Locate the cell with the specified text and output its (X, Y) center coordinate. 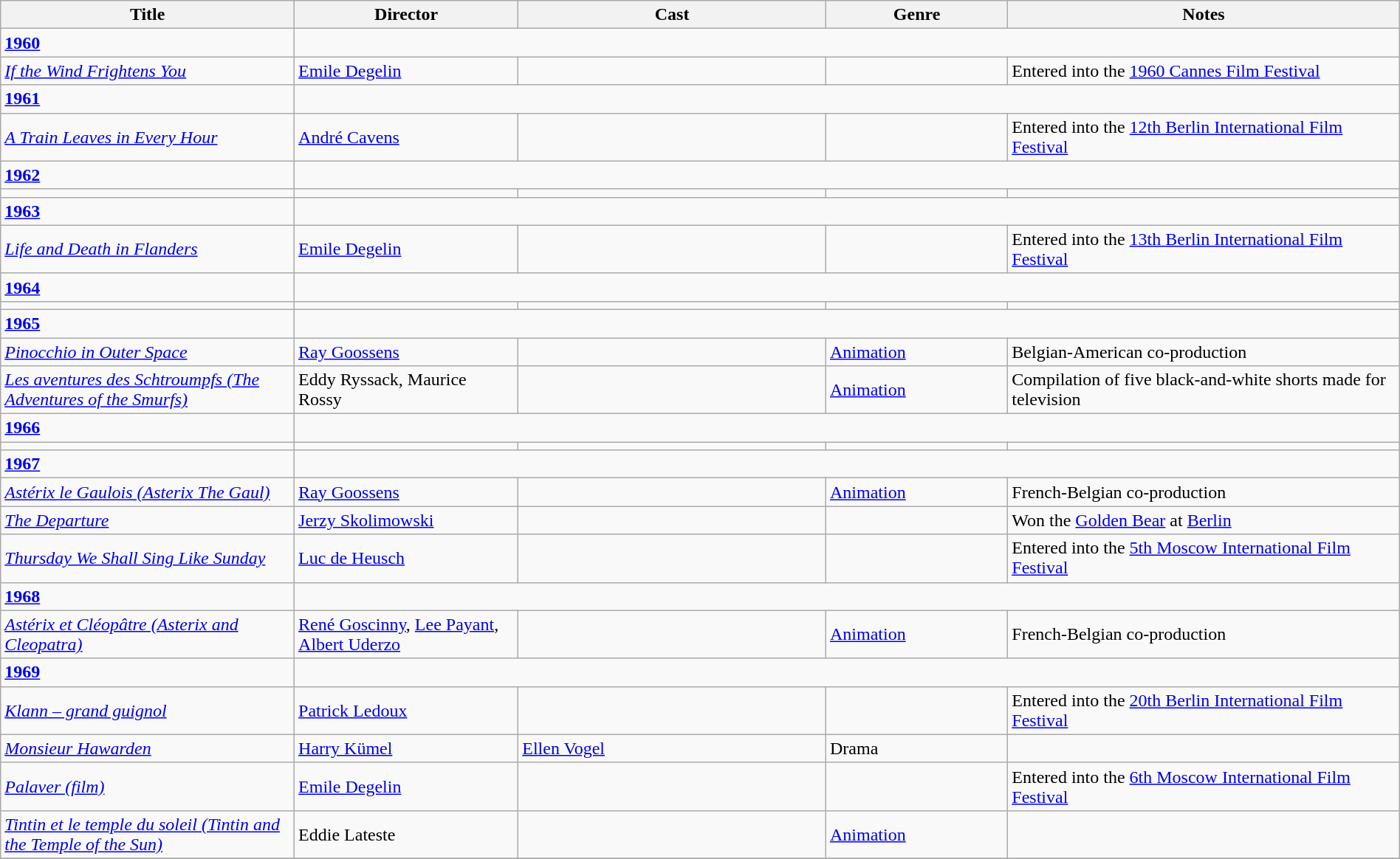
Title (148, 15)
Entered into the 20th Berlin International Film Festival (1204, 710)
Compilation of five black-and-white shorts made for television (1204, 390)
Les aventures des Schtroumpfs (The Adventures of the Smurfs) (148, 390)
Cast (672, 15)
If the Wind Frightens You (148, 71)
Jerzy Skolimowski (406, 520)
Eddy Ryssack, Maurice Rossy (406, 390)
Ellen Vogel (672, 748)
1960 (148, 43)
1965 (148, 323)
1966 (148, 428)
Entered into the 6th Moscow International Film Festival (1204, 787)
Eddie Lateste (406, 834)
Genre (916, 15)
Astérix et Cléopâtre (Asterix and Cleopatra) (148, 635)
Won the Golden Bear at Berlin (1204, 520)
1963 (148, 211)
Pinocchio in Outer Space (148, 352)
Entered into the 1960 Cannes Film Festival (1204, 71)
Director (406, 15)
1969 (148, 672)
1967 (148, 464)
Patrick Ledoux (406, 710)
Entered into the 5th Moscow International Film Festival (1204, 558)
Notes (1204, 15)
Harry Kümel (406, 748)
Drama (916, 748)
Monsieur Hawarden (148, 748)
A Train Leaves in Every Hour (148, 137)
Life and Death in Flanders (148, 249)
Klann – grand guignol (148, 710)
Tintin et le temple du soleil (Tintin and the Temple of the Sun) (148, 834)
André Cavens (406, 137)
1968 (148, 596)
Thursday We Shall Sing Like Sunday (148, 558)
Entered into the 13th Berlin International Film Festival (1204, 249)
René Goscinny, Lee Payant, Albert Uderzo (406, 635)
The Departure (148, 520)
1961 (148, 99)
Belgian-American co-production (1204, 352)
1962 (148, 175)
Entered into the 12th Berlin International Film Festival (1204, 137)
Astérix le Gaulois (Asterix The Gaul) (148, 492)
1964 (148, 287)
Luc de Heusch (406, 558)
Palaver (film) (148, 787)
